Return the [X, Y] coordinate for the center point of the cell that contains the specified text.  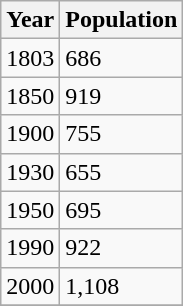
919 [122, 96]
1803 [30, 58]
2000 [30, 286]
1,108 [122, 286]
686 [122, 58]
1850 [30, 96]
922 [122, 248]
1990 [30, 248]
Year [30, 20]
755 [122, 134]
695 [122, 210]
Population [122, 20]
1930 [30, 172]
1950 [30, 210]
655 [122, 172]
1900 [30, 134]
